Output the [x, y] coordinate of the center of the cell containing the given text.  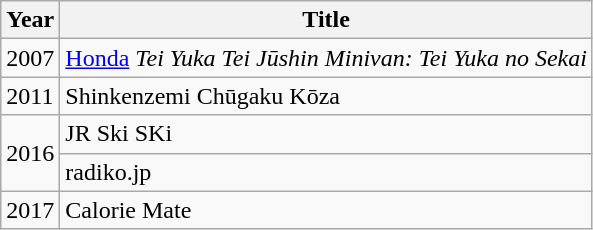
JR Ski SKi [326, 134]
2017 [30, 210]
Title [326, 20]
radiko.jp [326, 172]
Honda Tei Yuka Tei Jūshin Minivan: Tei Yuka no Sekai [326, 58]
Year [30, 20]
Shinkenzemi Chūgaku Kōza [326, 96]
2007 [30, 58]
2011 [30, 96]
2016 [30, 153]
Calorie Mate [326, 210]
